Pinpoint the cell where the given text exists, returning its [X, Y] midpoint coordinate. 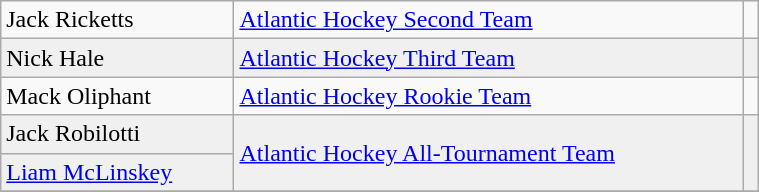
Jack Robilotti [118, 134]
Atlantic Hockey Second Team [488, 20]
Atlantic Hockey Rookie Team [488, 96]
Liam McLinskey [118, 172]
Nick Hale [118, 58]
Atlantic Hockey All-Tournament Team [488, 153]
Atlantic Hockey Third Team [488, 58]
Jack Ricketts [118, 20]
Mack Oliphant [118, 96]
